Return the (X, Y) coordinate for the center point of the cell that contains the specified text.  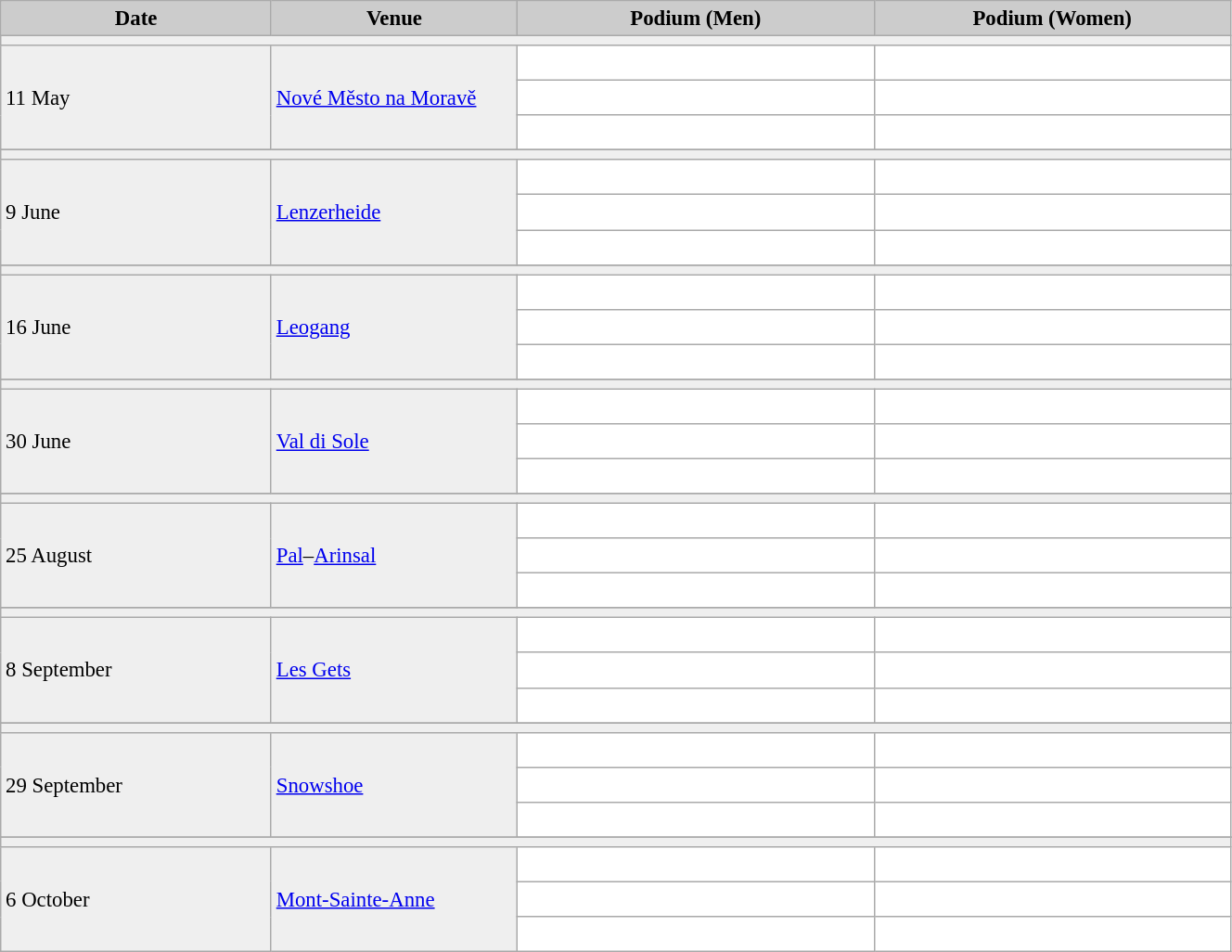
Podium (Men) (696, 19)
Pal–Arinsal (393, 557)
8 September (136, 670)
16 June (136, 327)
Val di Sole (393, 442)
29 September (136, 785)
Venue (393, 19)
Les Gets (393, 670)
11 May (136, 98)
Snowshoe (393, 785)
Mont-Sainte-Anne (393, 900)
30 June (136, 442)
Podium (Women) (1052, 19)
Nové Město na Moravě (393, 98)
25 August (136, 557)
Date (136, 19)
9 June (136, 212)
Leogang (393, 327)
6 October (136, 900)
Lenzerheide (393, 212)
